Search for the cell housing the specified text and yield its [x, y] center coordinate. 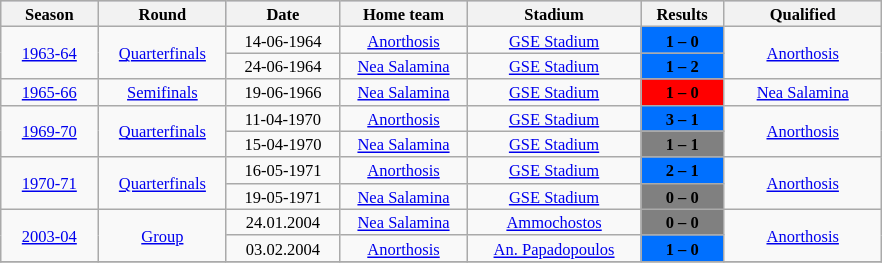
19-06-1966 [282, 92]
11-04-1970 [282, 118]
Group [162, 235]
1 – 1 [682, 144]
16-05-1971 [282, 170]
Season [49, 14]
1 – 2 [682, 66]
2 – 1 [682, 170]
Round [162, 14]
Ammochostos [554, 222]
Results [682, 14]
1965-66 [49, 92]
1970-71 [49, 183]
An. Papadopoulos [554, 248]
19-05-1971 [282, 196]
Qualified [803, 14]
Stadium [554, 14]
15-04-1970 [282, 144]
Semifinals [162, 92]
2003-04 [49, 235]
03.02.2004 [282, 248]
3 – 1 [682, 118]
24.01.2004 [282, 222]
Date [282, 14]
Home team [403, 14]
24-06-1964 [282, 66]
1963-64 [49, 53]
14-06-1964 [282, 40]
1969-70 [49, 131]
